Locate the cell with the specified text and output its (X, Y) center coordinate. 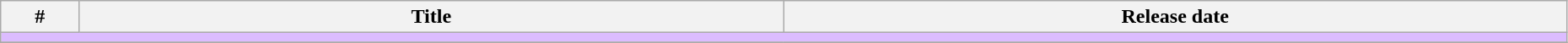
# (40, 17)
Title (432, 17)
Release date (1175, 17)
